Output the [X, Y] coordinate of the center of the cell containing the given text.  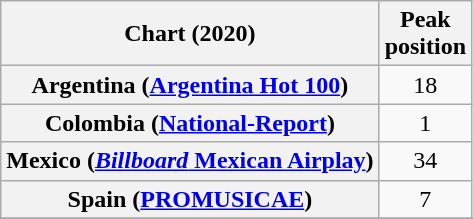
1 [425, 123]
Argentina (Argentina Hot 100) [190, 85]
7 [425, 199]
Chart (2020) [190, 34]
34 [425, 161]
Spain (PROMUSICAE) [190, 199]
18 [425, 85]
Colombia (National-Report) [190, 123]
Peakposition [425, 34]
Mexico (Billboard Mexican Airplay) [190, 161]
